Search for the cell housing the specified text and yield its (X, Y) center coordinate. 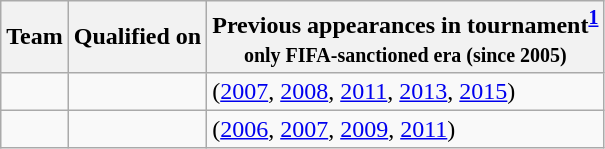
(2006, 2007, 2009, 2011) (406, 129)
Team (35, 37)
Previous appearances in tournament1only FIFA-sanctioned era (since 2005) (406, 37)
(2007, 2008, 2011, 2013, 2015) (406, 91)
Qualified on (137, 37)
